Find where the given text appears and provide that cell's center as [X, Y] coordinate. 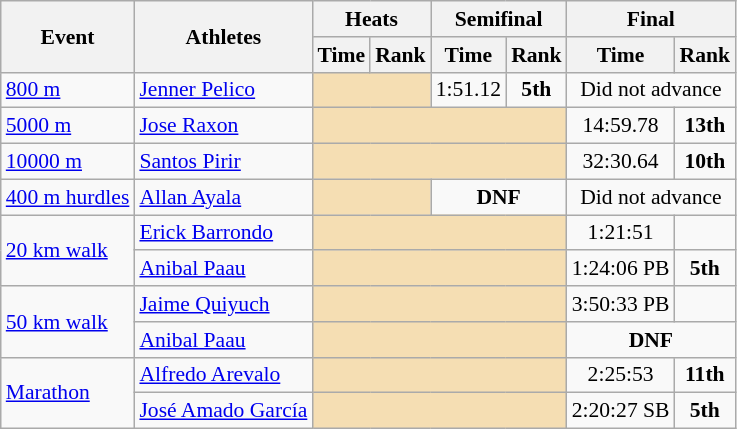
Athletes [223, 36]
32:30.64 [621, 162]
1:51.12 [468, 90]
Heats [371, 19]
2:25:53 [621, 375]
1:24:06 PB [621, 269]
20 km walk [68, 250]
Final [651, 19]
Event [68, 36]
Jenner Pelico [223, 90]
Semifinal [499, 19]
11th [706, 375]
Allan Ayala [223, 197]
Marathon [68, 392]
3:50:33 PB [621, 304]
13th [706, 126]
10000 m [68, 162]
1:21:51 [621, 233]
50 km walk [68, 322]
5000 m [68, 126]
Alfredo Arevalo [223, 375]
2:20:27 SB [621, 411]
José Amado García [223, 411]
Erick Barrondo [223, 233]
800 m [68, 90]
14:59.78 [621, 126]
Santos Pirir [223, 162]
400 m hurdles [68, 197]
Jose Raxon [223, 126]
10th [706, 162]
Jaime Quiyuch [223, 304]
